Locate the cell with the specified text and output its [x, y] center coordinate. 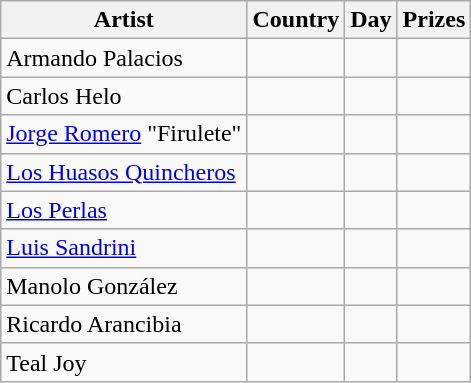
Day [371, 20]
Armando Palacios [124, 58]
Manolo González [124, 286]
Prizes [434, 20]
Ricardo Arancibia [124, 324]
Los Huasos Quincheros [124, 172]
Carlos Helo [124, 96]
Los Perlas [124, 210]
Artist [124, 20]
Luis Sandrini [124, 248]
Jorge Romero "Firulete" [124, 134]
Teal Joy [124, 362]
Country [296, 20]
